Identify which cell holds the provided text, then report its [x, y] central coordinate. 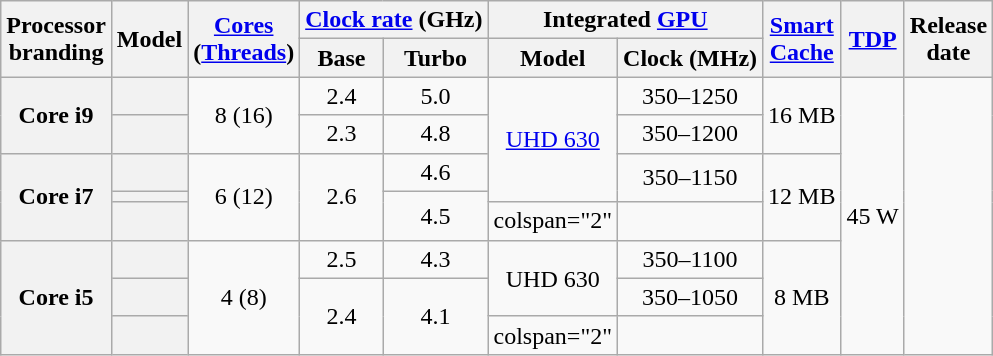
12 MB [802, 196]
8 MB [802, 297]
4.1 [436, 316]
Core i5 [56, 297]
Core i9 [56, 115]
Base [342, 58]
350–1150 [690, 178]
Clock rate (GHz) [394, 20]
2.3 [342, 134]
4 (8) [244, 297]
350–1050 [690, 297]
4.8 [436, 134]
TDP [872, 39]
4.6 [436, 172]
350–1250 [690, 96]
2.6 [342, 196]
SmartCache [802, 39]
8 (16) [244, 115]
Integrated GPU [626, 20]
4.3 [436, 259]
Turbo [436, 58]
Processorbranding [56, 39]
Clock (MHz) [690, 58]
4.5 [436, 216]
45 W [872, 216]
Releasedate [948, 39]
2.5 [342, 259]
Cores(Threads) [244, 39]
6 (12) [244, 196]
5.0 [436, 96]
350–1200 [690, 134]
Core i7 [56, 196]
350–1100 [690, 259]
16 MB [802, 115]
